Output the (X, Y) coordinate of the center of the cell containing the given text.  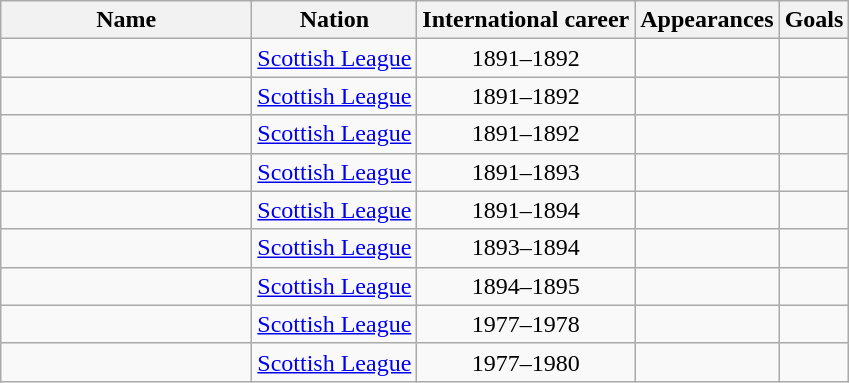
1893–1894 (526, 248)
1977–1980 (526, 362)
1891–1894 (526, 210)
1891–1893 (526, 172)
Name (126, 20)
1977–1978 (526, 324)
1894–1895 (526, 286)
Nation (334, 20)
Appearances (707, 20)
International career (526, 20)
Goals (814, 20)
